Output the (X, Y) coordinate of the center of the cell containing the given text.  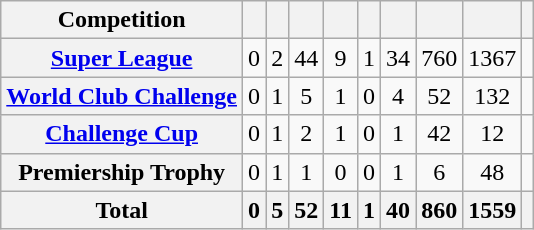
860 (440, 210)
40 (398, 210)
1367 (492, 58)
42 (440, 134)
World Club Challenge (122, 96)
Challenge Cup (122, 134)
Super League (122, 58)
48 (492, 172)
44 (306, 58)
1559 (492, 210)
Premiership Trophy (122, 172)
12 (492, 134)
760 (440, 58)
34 (398, 58)
Competition (122, 20)
Total (122, 210)
6 (440, 172)
4 (398, 96)
9 (341, 58)
11 (341, 210)
132 (492, 96)
